Search for the cell housing the specified text and yield its [x, y] center coordinate. 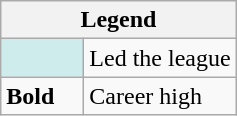
Bold [42, 96]
Legend [118, 20]
Career high [160, 96]
Led the league [160, 58]
